Output the [X, Y] coordinate of the center of the cell containing the given text.  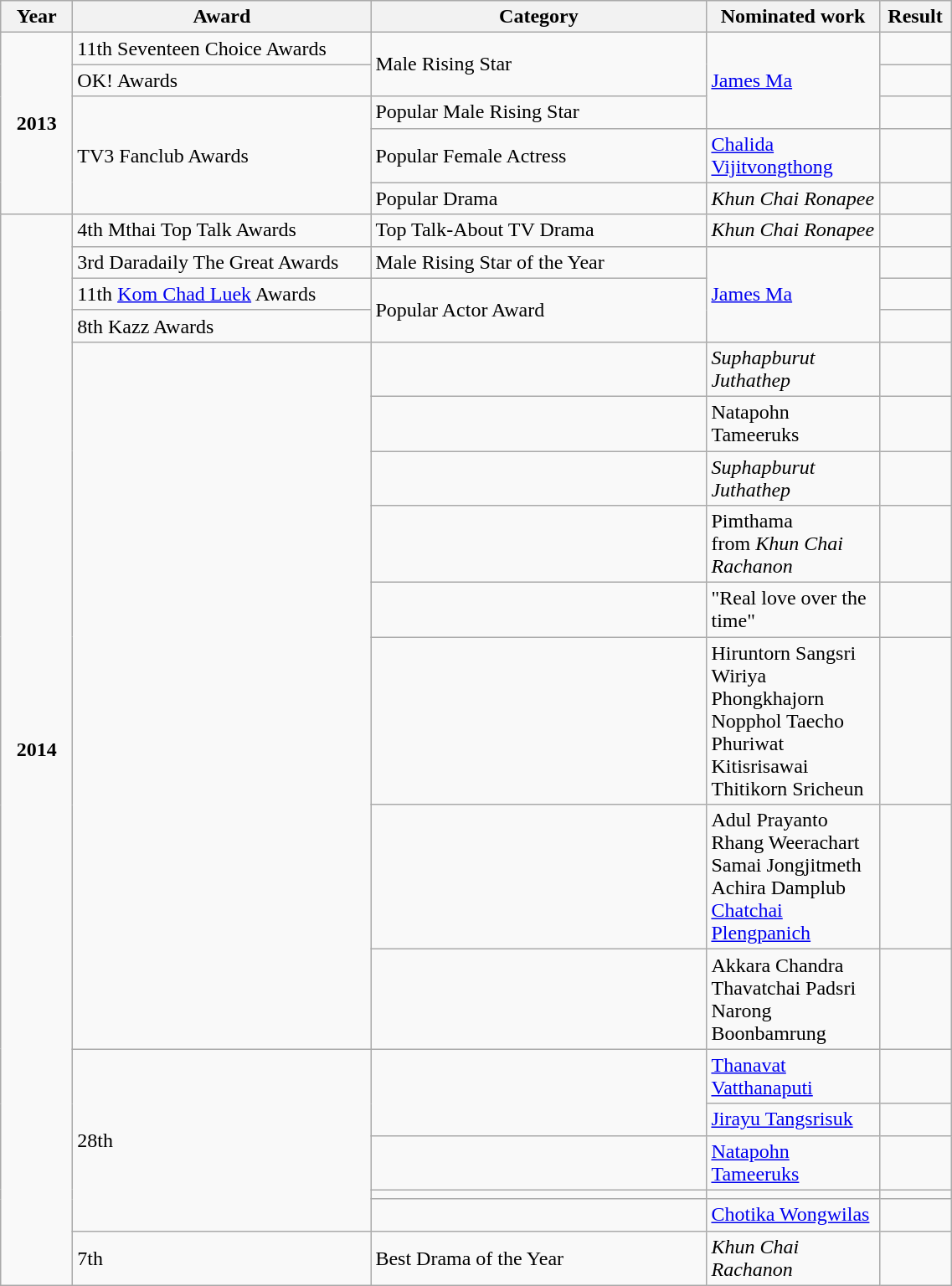
TV3 Fanclub Awards [222, 156]
Year [37, 17]
Jirayu Tangsrisuk [793, 1119]
Chotika Wongwilas [793, 1215]
Hiruntorn SangsriWiriya PhongkhajornNopphol TaechoPhuriwat KitisrisawaiThitikorn Sricheun [793, 721]
Result [915, 17]
Popular Drama [539, 198]
11th Kom Chad Luek Awards [222, 294]
2014 [37, 750]
Popular Actor Award [539, 310]
Thanavat Vatthanaputi [793, 1077]
Popular Male Rising Star [539, 112]
Chalida Vijitvongthong [793, 156]
Top Talk-About TV Drama [539, 230]
Adul PrayantoRhang WeerachartSamai JongjitmethAchira DamplubChatchai Plengpanich [793, 877]
11th Seventeen Choice Awards [222, 49]
Akkara ChandraThavatchai PadsriNarong Boonbamrung [793, 1000]
OK! Awards [222, 80]
Male Rising Star of the Year [539, 262]
Award [222, 17]
7th [222, 1258]
Nominated work [793, 17]
Category [539, 17]
Khun Chai Rachanon [793, 1258]
Popular Female Actress [539, 156]
Male Rising Star [539, 64]
8th Kazz Awards [222, 326]
4th Mthai Top Talk Awards [222, 230]
Best Drama of the Year [539, 1258]
Pimthama from Khun Chai Rachanon [793, 544]
2013 [37, 124]
"Real love over the time" [793, 610]
28th [222, 1140]
3rd Daradaily The Great Awards [222, 262]
